Detect which cell encompasses the target text, then output its (x, y) center coordinate. 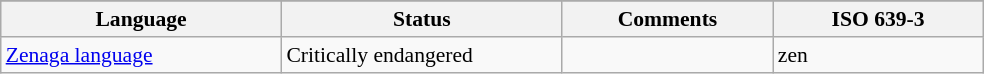
zen (878, 54)
Comments (668, 19)
Zenaga language (142, 54)
ISO 639-3 (878, 19)
Critically endangered (422, 54)
Language (142, 19)
Status (422, 19)
